Capture the cell that displays the provided text and extract its [x, y] central coordinate. 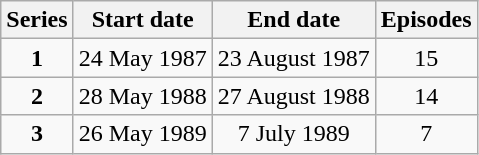
15 [426, 58]
27 August 1988 [294, 96]
28 May 1988 [142, 96]
Series [37, 20]
2 [37, 96]
23 August 1987 [294, 58]
14 [426, 96]
Episodes [426, 20]
24 May 1987 [142, 58]
End date [294, 20]
1 [37, 58]
Start date [142, 20]
7 [426, 134]
3 [37, 134]
7 July 1989 [294, 134]
26 May 1989 [142, 134]
